Identify which cell holds the provided text, then report its (X, Y) central coordinate. 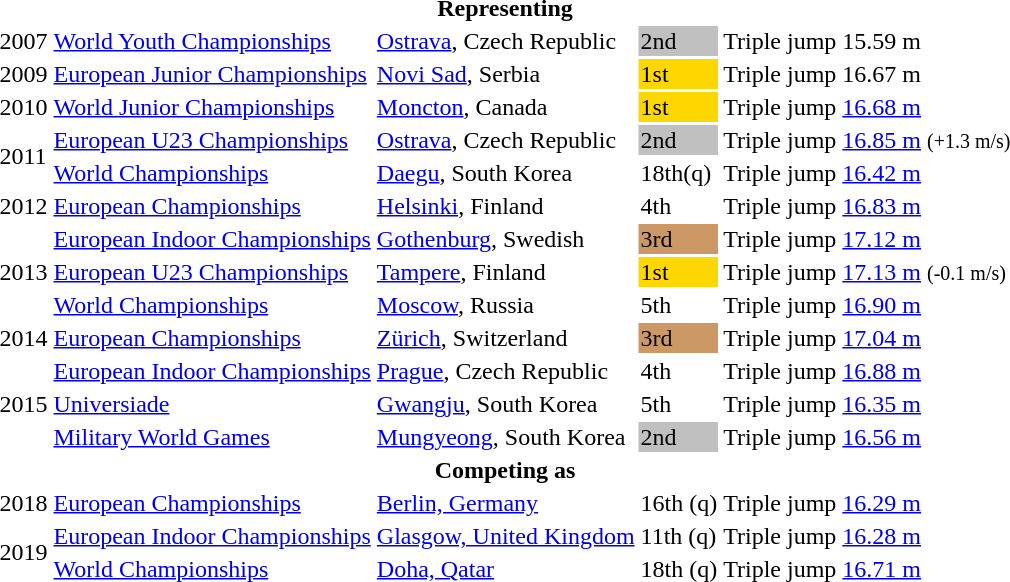
16th (q) (679, 503)
Universiade (212, 404)
Mungyeong, South Korea (506, 437)
Daegu, South Korea (506, 173)
Tampere, Finland (506, 272)
Gwangju, South Korea (506, 404)
Military World Games (212, 437)
Helsinki, Finland (506, 206)
11th (q) (679, 536)
Moncton, Canada (506, 107)
Gothenburg, Swedish (506, 239)
Moscow, Russia (506, 305)
World Youth Championships (212, 41)
World Junior Championships (212, 107)
Prague, Czech Republic (506, 371)
18th(q) (679, 173)
Novi Sad, Serbia (506, 74)
Berlin, Germany (506, 503)
European Junior Championships (212, 74)
Glasgow, United Kingdom (506, 536)
Zürich, Switzerland (506, 338)
